Scan for the cell matching the given text and deliver its [X, Y] coordinate at center. 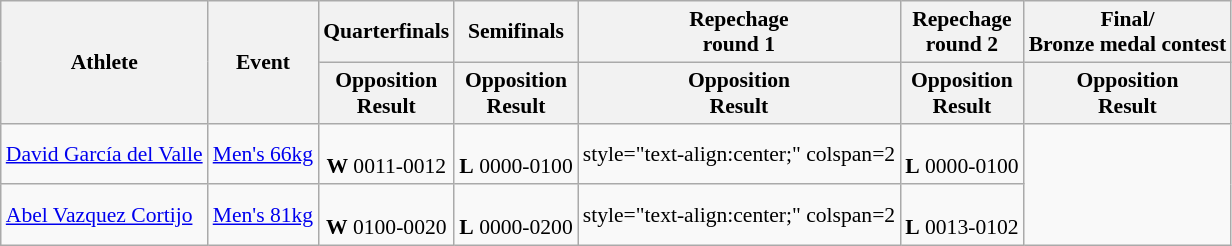
L 0013-0102 [962, 216]
Repechage round 1 [739, 32]
Semifinals [516, 32]
Quarterfinals [386, 32]
Men's 81kg [264, 216]
L 0000-0200 [516, 216]
Event [264, 62]
Abel Vazquez Cortijo [104, 216]
W 0011-0012 [386, 154]
Men's 66kg [264, 154]
Repechage round 2 [962, 32]
W 0100-0020 [386, 216]
David García del Valle [104, 154]
Final/Bronze medal contest [1128, 32]
Athlete [104, 62]
